Provide the [X, Y] coordinate of the cell's center where the given text is located.  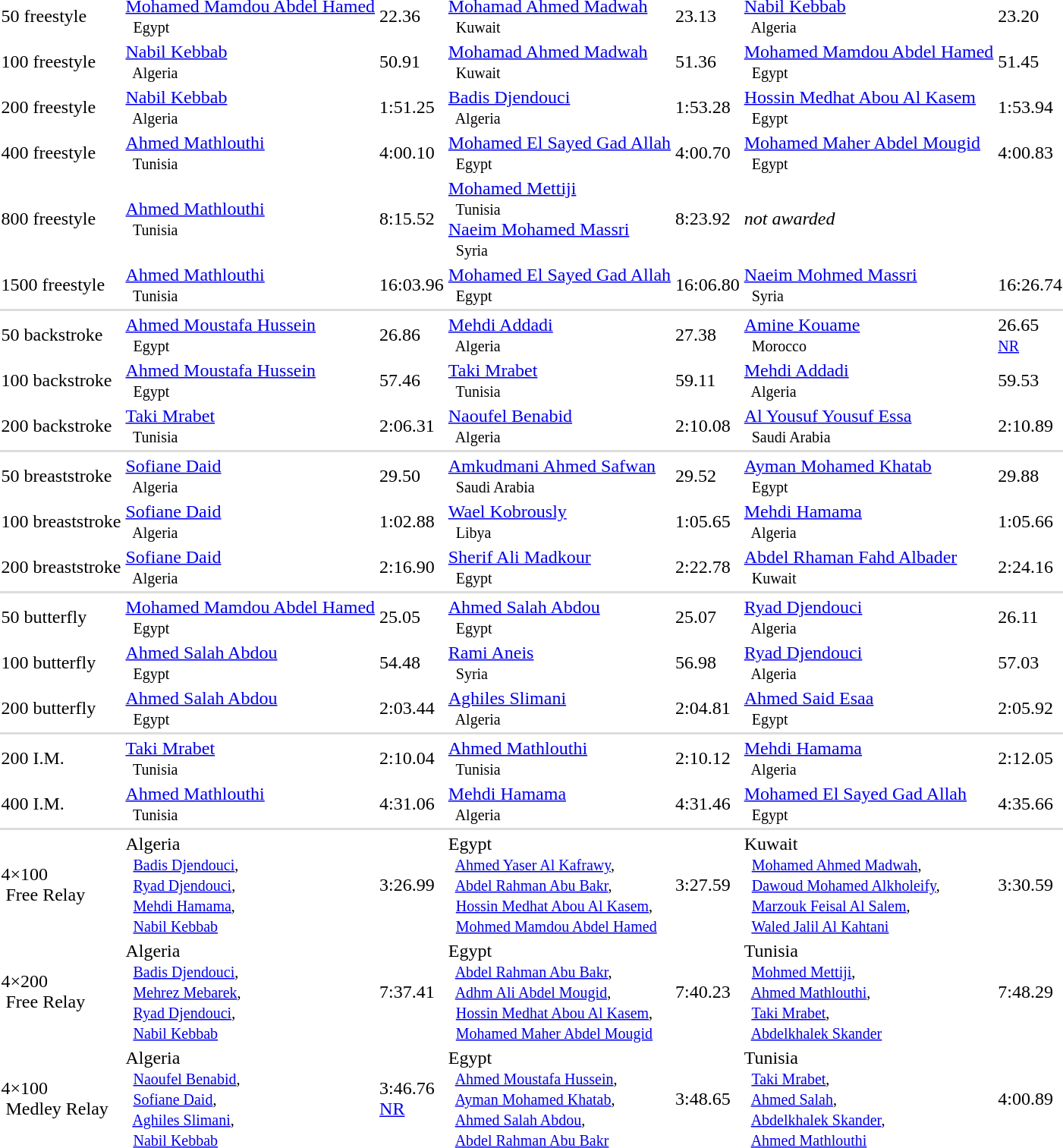
Mohamed Maher Abdel Mougid Egypt [869, 153]
Tunisia Mohmed Mettiji, Ahmed Mathlouthi, Taki Mrabet, Abdelkhalek Skander [869, 992]
3:27.59 [708, 885]
29.50 [412, 476]
Ayman Mohamed Khatab Egypt [869, 476]
Egypt Ahmed Yaser Al Kafrawy, Abdel Rahman Abu Bakr, Hossin Medhat Abou Al Kasem, Mohmed Mamdou Abdel Hamed [559, 885]
400 freestyle [61, 153]
200 I.M. [61, 759]
1500 freestyle [61, 285]
Mohamed Mettiji Tunisia Naeim Mohamed Massri Syria [559, 219]
Rami Aneis Syria [559, 663]
not awarded [869, 219]
Algeria Badis Djendouci, Mehrez Mebarek, Ryad Djendouci, Nabil Kebbab [250, 992]
56.98 [708, 663]
2:10.04 [412, 759]
200 backstroke [61, 426]
50 breaststroke [61, 476]
50.91 [412, 62]
26.86 [412, 335]
400 I.M. [61, 804]
800 freestyle [61, 219]
Aghiles Slimani Algeria [559, 709]
29.52 [708, 476]
59.11 [708, 381]
8:15.52 [412, 219]
Abdel Rhaman Fahd Albader Kuwait [869, 568]
4:31.46 [708, 804]
100 butterfly [61, 663]
Ahmed Said Esaa Egypt [869, 709]
4:00.70 [708, 153]
1:05.65 [708, 522]
16:06.80 [708, 285]
Hossin Medhat Abou Al Kasem Egypt [869, 108]
2:10.08 [708, 426]
2:10.12 [708, 759]
50 backstroke [61, 335]
100 freestyle [61, 62]
Algeria Badis Djendouci, Ryad Djendouci, Mehdi Hamama, Nabil Kebbab [250, 885]
200 freestyle [61, 108]
1:53.28 [708, 108]
2:16.90 [412, 568]
57.46 [412, 381]
7:40.23 [708, 992]
3:26.99 [412, 885]
1:51.25 [412, 108]
Amkudmani Ahmed Safwan Saudi Arabia [559, 476]
100 backstroke [61, 381]
200 butterfly [61, 709]
2:22.78 [708, 568]
Wael Kobrously Libya [559, 522]
Al Yousuf Yousuf Essa Saudi Arabia [869, 426]
7:37.41 [412, 992]
27.38 [708, 335]
1:02.88 [412, 522]
2:03.44 [412, 709]
4×100 Free Relay [61, 885]
Egypt Abdel Rahman Abu Bakr, Adhm Ali Abdel Mougid, Hossin Medhat Abou Al Kasem, Mohamed Maher Abdel Mougid [559, 992]
Naeim Mohmed Massri Syria [869, 285]
Kuwait Mohamed Ahmed Madwah, Dawoud Mohamed Alkholeify, Marzouk Feisal Al Salem, Waled Jalil Al Kahtani [869, 885]
25.07 [708, 618]
Sherif Ali Madkour Egypt [559, 568]
2:04.81 [708, 709]
4×200 Free Relay [61, 992]
50 butterfly [61, 618]
Mohamad Ahmed Madwah Kuwait [559, 62]
200 breaststroke [61, 568]
100 breaststroke [61, 522]
4:00.10 [412, 153]
Badis Djendouci Algeria [559, 108]
25.05 [412, 618]
8:23.92 [708, 219]
Amine Kouame Morocco [869, 335]
2:06.31 [412, 426]
4:31.06 [412, 804]
54.48 [412, 663]
16:03.96 [412, 285]
Naoufel Benabid Algeria [559, 426]
51.36 [708, 62]
